Locate the cell with the specified text and output its (X, Y) center coordinate. 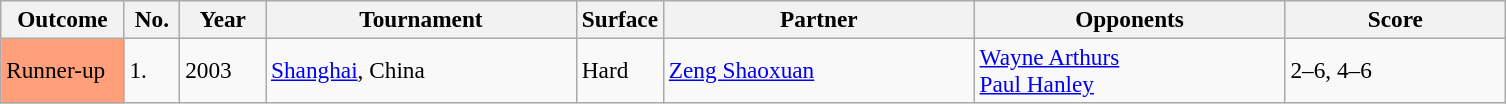
1. (152, 70)
Runner-up (62, 70)
Hard (620, 70)
Tournament (422, 19)
Year (223, 19)
2–6, 4–6 (1396, 70)
Outcome (62, 19)
No. (152, 19)
Opponents (1130, 19)
Shanghai, China (422, 70)
Surface (620, 19)
Partner (818, 19)
Zeng Shaoxuan (818, 70)
2003 (223, 70)
Wayne Arthurs Paul Hanley (1130, 70)
Score (1396, 19)
